Capture the cell that displays the provided text and extract its [x, y] central coordinate. 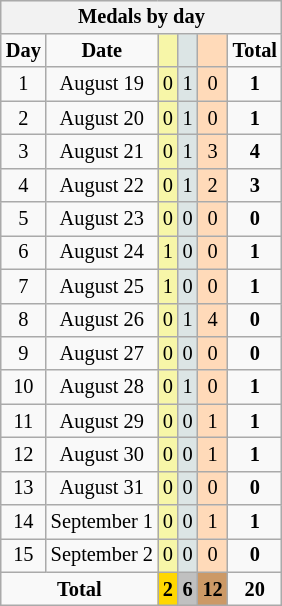
August 28 [102, 387]
10 [24, 387]
August 22 [102, 185]
13 [24, 488]
August 24 [102, 253]
Date [102, 51]
20 [255, 589]
14 [24, 522]
August 23 [102, 219]
September 2 [102, 556]
11 [24, 421]
8 [24, 320]
August 25 [102, 286]
Medals by day [142, 17]
August 20 [102, 118]
August 27 [102, 354]
15 [24, 556]
August 26 [102, 320]
5 [24, 219]
August 31 [102, 488]
Day [24, 51]
August 29 [102, 421]
August 19 [102, 84]
September 1 [102, 522]
August 21 [102, 152]
7 [24, 286]
August 30 [102, 455]
9 [24, 354]
